Return the (X, Y) coordinate for the center point of the cell that contains the specified text.  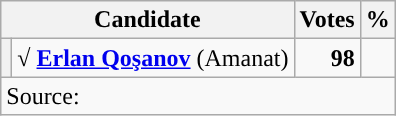
Candidate (148, 20)
Votes (327, 20)
% (378, 20)
√ Erlan Qoşanov (Amanat) (153, 58)
98 (327, 58)
Source: (198, 96)
